Find where the given text appears and provide that cell's center as [X, Y] coordinate. 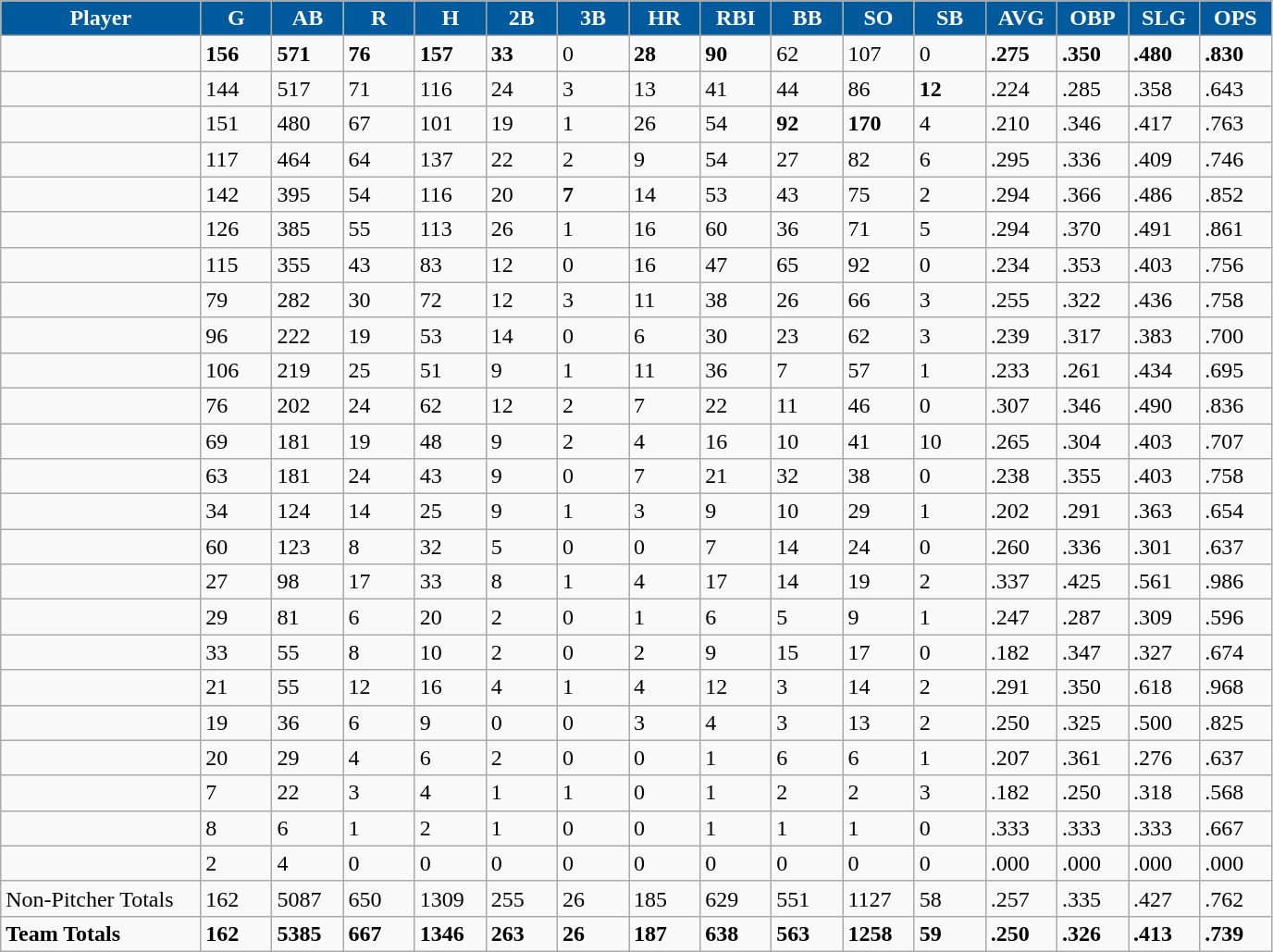
.861 [1236, 229]
355 [307, 265]
.233 [1021, 370]
.596 [1236, 617]
.383 [1164, 335]
.654 [1236, 512]
OPS [1236, 19]
185 [664, 898]
.746 [1236, 159]
47 [736, 265]
.568 [1236, 793]
.327 [1164, 652]
.852 [1236, 194]
.265 [1021, 441]
480 [307, 124]
117 [237, 159]
.317 [1092, 335]
HR [664, 19]
.436 [1164, 300]
.353 [1092, 265]
1346 [450, 933]
.830 [1236, 54]
72 [450, 300]
Player [101, 19]
.322 [1092, 300]
96 [237, 335]
R [379, 19]
5385 [307, 933]
.363 [1164, 512]
.304 [1092, 441]
SB [949, 19]
170 [879, 124]
83 [450, 265]
.326 [1092, 933]
571 [307, 54]
.413 [1164, 933]
44 [807, 89]
629 [736, 898]
.276 [1164, 758]
90 [736, 54]
98 [307, 582]
.427 [1164, 898]
464 [307, 159]
.239 [1021, 335]
.707 [1236, 441]
.207 [1021, 758]
48 [450, 441]
RBI [736, 19]
34 [237, 512]
.763 [1236, 124]
255 [522, 898]
.739 [1236, 933]
101 [450, 124]
123 [307, 547]
AVG [1021, 19]
.756 [1236, 265]
.643 [1236, 89]
137 [450, 159]
.257 [1021, 898]
.667 [1236, 828]
.561 [1164, 582]
64 [379, 159]
.335 [1092, 898]
.490 [1164, 405]
.825 [1236, 723]
.247 [1021, 617]
395 [307, 194]
.234 [1021, 265]
142 [237, 194]
23 [807, 335]
1127 [879, 898]
151 [237, 124]
.491 [1164, 229]
.618 [1164, 687]
.409 [1164, 159]
.210 [1021, 124]
.695 [1236, 370]
46 [879, 405]
.366 [1092, 194]
115 [237, 265]
222 [307, 335]
.202 [1021, 512]
86 [879, 89]
51 [450, 370]
.285 [1092, 89]
.762 [1236, 898]
.425 [1092, 582]
82 [879, 159]
.347 [1092, 652]
79 [237, 300]
1309 [450, 898]
124 [307, 512]
650 [379, 898]
113 [450, 229]
282 [307, 300]
.238 [1021, 476]
.318 [1164, 793]
.480 [1164, 54]
59 [949, 933]
AB [307, 19]
G [237, 19]
.287 [1092, 617]
.309 [1164, 617]
563 [807, 933]
81 [307, 617]
SLG [1164, 19]
63 [237, 476]
28 [664, 54]
Non-Pitcher Totals [101, 898]
.224 [1021, 89]
.301 [1164, 547]
OBP [1092, 19]
.337 [1021, 582]
Team Totals [101, 933]
219 [307, 370]
.836 [1236, 405]
57 [879, 370]
.500 [1164, 723]
202 [307, 405]
263 [522, 933]
.986 [1236, 582]
126 [237, 229]
144 [237, 89]
.355 [1092, 476]
.325 [1092, 723]
187 [664, 933]
2B [522, 19]
15 [807, 652]
.307 [1021, 405]
667 [379, 933]
638 [736, 933]
517 [307, 89]
106 [237, 370]
.417 [1164, 124]
67 [379, 124]
.361 [1092, 758]
66 [879, 300]
157 [450, 54]
.275 [1021, 54]
.968 [1236, 687]
BB [807, 19]
551 [807, 898]
.486 [1164, 194]
SO [879, 19]
.370 [1092, 229]
.261 [1092, 370]
58 [949, 898]
.255 [1021, 300]
385 [307, 229]
H [450, 19]
.434 [1164, 370]
1258 [879, 933]
69 [237, 441]
75 [879, 194]
156 [237, 54]
5087 [307, 898]
.358 [1164, 89]
.295 [1021, 159]
.260 [1021, 547]
65 [807, 265]
.674 [1236, 652]
107 [879, 54]
3B [592, 19]
.700 [1236, 335]
